Output the [X, Y] coordinate of the center of the cell containing the given text.  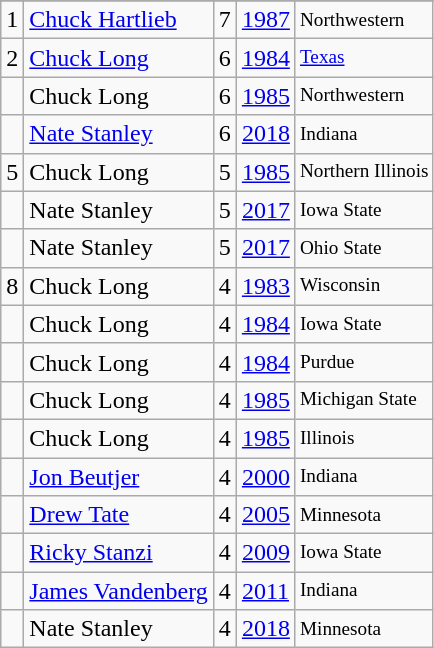
Ohio State [364, 248]
1 [12, 20]
Purdue [364, 362]
Chuck Hartlieb [118, 20]
7 [224, 20]
2000 [266, 477]
Texas [364, 58]
Jon Beutjer [118, 477]
1983 [266, 286]
Wisconsin [364, 286]
Drew Tate [118, 515]
Michigan State [364, 400]
2011 [266, 591]
8 [12, 286]
1987 [266, 20]
2 [12, 58]
2005 [266, 515]
Illinois [364, 438]
Ricky Stanzi [118, 553]
2009 [266, 553]
James Vandenberg [118, 591]
Northern Illinois [364, 172]
